Pinpoint the cell where the given text exists, returning its (x, y) midpoint coordinate. 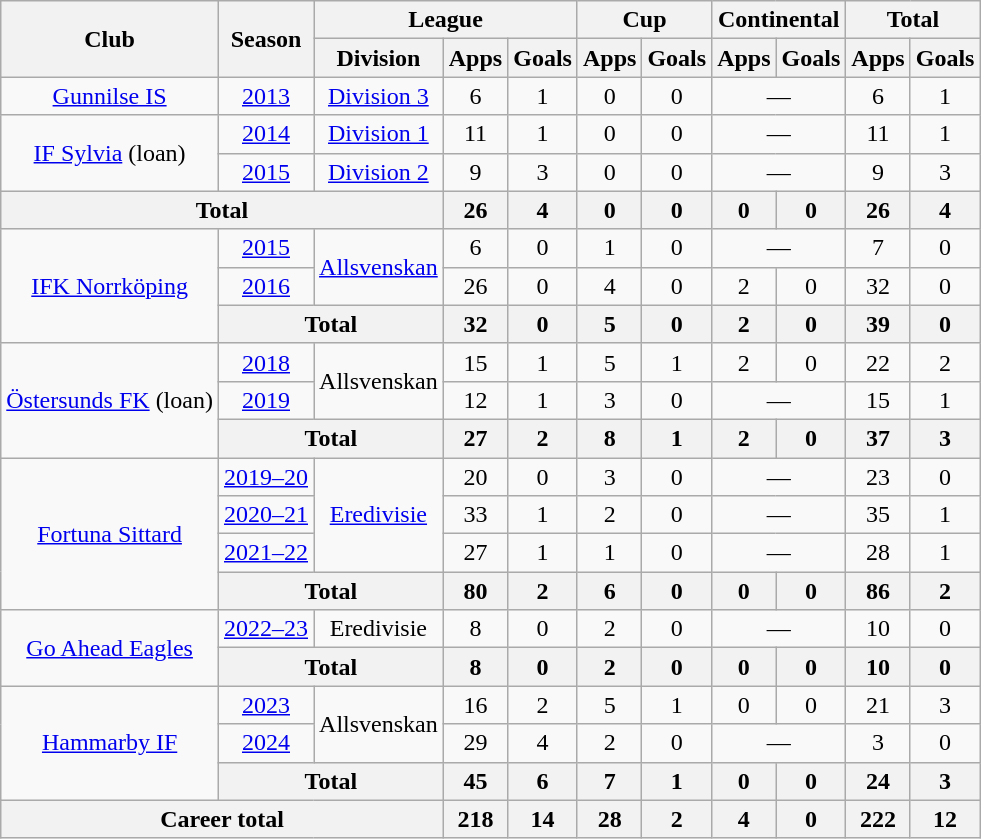
2022–23 (266, 629)
2014 (266, 134)
Hammarby IF (110, 743)
24 (878, 781)
2024 (266, 743)
Club (110, 39)
Division 2 (379, 172)
2020–21 (266, 515)
Season (266, 39)
35 (878, 515)
Fortuna Sittard (110, 534)
2019 (266, 400)
86 (878, 591)
14 (543, 819)
Gunnilse IS (110, 96)
2016 (266, 286)
IFK Norrköping (110, 286)
League (446, 20)
2018 (266, 362)
222 (878, 819)
22 (878, 362)
37 (878, 438)
2019–20 (266, 477)
2013 (266, 96)
80 (475, 591)
Go Ahead Eagles (110, 648)
23 (878, 477)
Division 3 (379, 96)
Cup (644, 20)
Career total (222, 819)
29 (475, 743)
Continental (779, 20)
Östersunds FK (loan) (110, 400)
20 (475, 477)
33 (475, 515)
Division (379, 58)
2023 (266, 705)
45 (475, 781)
218 (475, 819)
IF Sylvia (loan) (110, 153)
16 (475, 705)
21 (878, 705)
2021–22 (266, 553)
39 (878, 324)
Division 1 (379, 134)
